Locate the cell with the specified text and output its (X, Y) center coordinate. 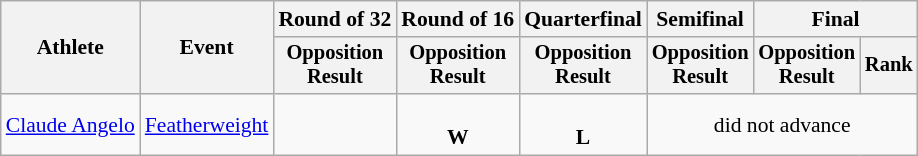
Final (835, 19)
Event (207, 48)
L (583, 124)
Featherweight (207, 124)
W (458, 124)
did not advance (782, 124)
Semifinal (700, 19)
Round of 32 (334, 19)
Claude Angelo (70, 124)
Athlete (70, 48)
Quarterfinal (583, 19)
Round of 16 (458, 19)
Rank (889, 66)
